From the cell containing the given text, extract its center point as (x, y) coordinate. 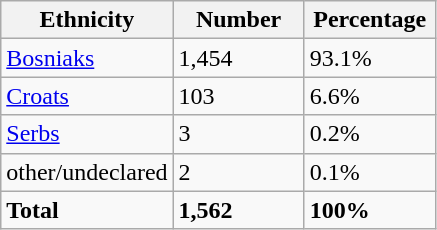
Bosniaks (87, 58)
100% (370, 210)
Ethnicity (87, 20)
other/undeclared (87, 172)
0.2% (370, 134)
Serbs (87, 134)
103 (238, 96)
6.6% (370, 96)
3 (238, 134)
Percentage (370, 20)
2 (238, 172)
0.1% (370, 172)
Number (238, 20)
Croats (87, 96)
1,454 (238, 58)
93.1% (370, 58)
Total (87, 210)
1,562 (238, 210)
